For the text-containing cell, return its midpoint in [X, Y] coordinate format. 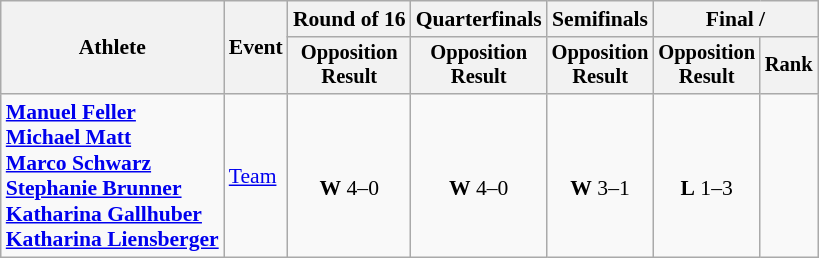
Quarterfinals [479, 19]
Semifinals [600, 19]
Event [256, 48]
Athlete [112, 48]
L 1–3 [706, 176]
Rank [789, 66]
Round of 16 [350, 19]
Team [256, 176]
Manuel FellerMichael MattMarco SchwarzStephanie BrunnerKatharina GallhuberKatharina Liensberger [112, 176]
Final / [735, 19]
W 3–1 [600, 176]
